Extract the (X, Y) coordinate from the center of the cell holding the provided text.  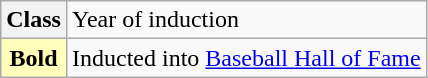
Year of induction (246, 20)
Bold (34, 58)
Class (34, 20)
Inducted into Baseball Hall of Fame (246, 58)
